For the text-containing cell, return its midpoint in [X, Y] coordinate format. 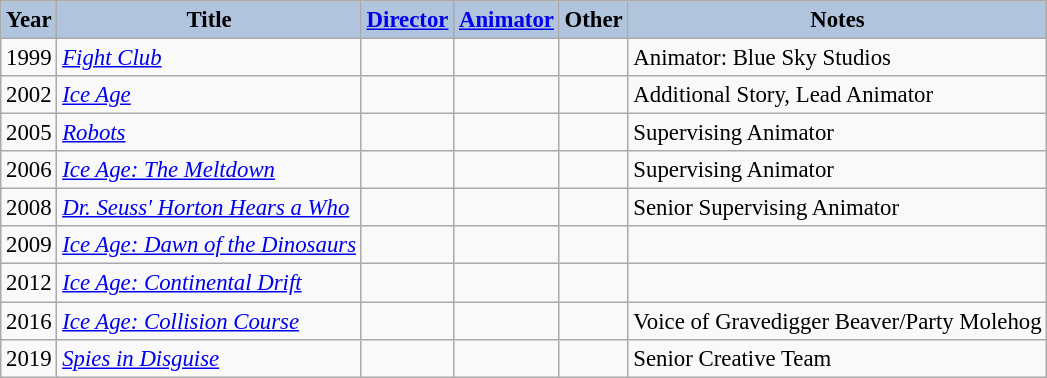
Senior Creative Team [838, 358]
Director [407, 20]
2016 [29, 321]
Notes [838, 20]
Fight Club [209, 58]
Year [29, 20]
Senior Supervising Animator [838, 208]
2005 [29, 133]
Ice Age: Dawn of the Dinosaurs [209, 245]
Ice Age: Continental Drift [209, 283]
Ice Age: The Meltdown [209, 170]
Spies in Disguise [209, 358]
Additional Story, Lead Animator [838, 95]
2009 [29, 245]
2012 [29, 283]
Other [594, 20]
Animator: Blue Sky Studios [838, 58]
Title [209, 20]
Animator [507, 20]
2002 [29, 95]
Voice of Gravedigger Beaver/Party Molehog [838, 321]
Dr. Seuss' Horton Hears a Who [209, 208]
Ice Age: Collision Course [209, 321]
2008 [29, 208]
2019 [29, 358]
Ice Age [209, 95]
Robots [209, 133]
2006 [29, 170]
1999 [29, 58]
